From the cell containing the given text, extract its center point as (X, Y) coordinate. 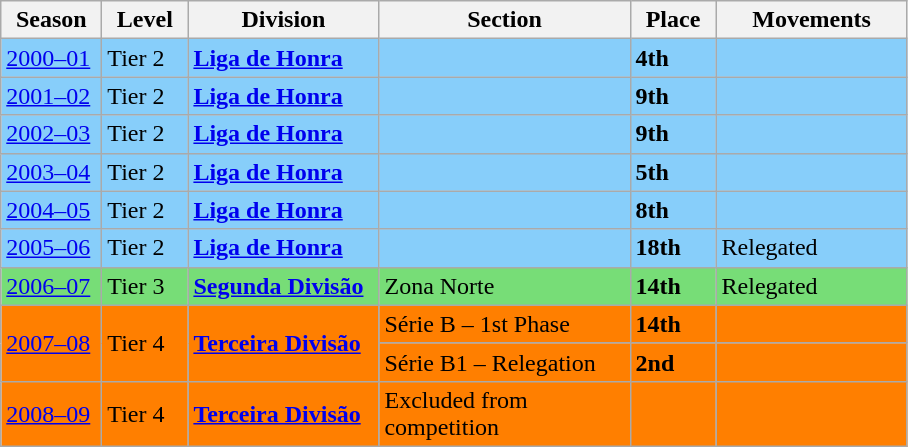
Segunda Divisão (284, 286)
2008–09 (52, 414)
Season (52, 20)
2001–02 (52, 96)
Level (145, 20)
Zona Norte (504, 286)
Section (504, 20)
Movements (812, 20)
Série B1 – Relegation (504, 362)
2005–06 (52, 248)
2003–04 (52, 172)
2006–07 (52, 286)
Excluded from competition (504, 414)
2004–05 (52, 210)
2000–01 (52, 58)
Tier 3 (145, 286)
Série B – 1st Phase (504, 324)
Place (673, 20)
Division (284, 20)
2007–08 (52, 343)
4th (673, 58)
18th (673, 248)
2nd (673, 362)
5th (673, 172)
2002–03 (52, 134)
8th (673, 210)
